Pinpoint the cell where the given text exists, returning its (X, Y) midpoint coordinate. 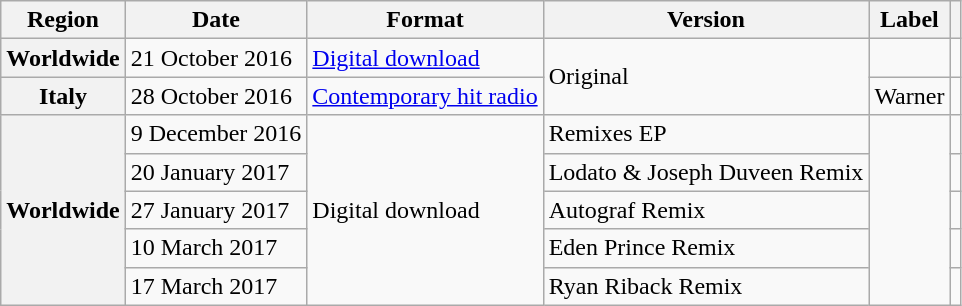
Lodato & Joseph Duveen Remix (706, 172)
Ryan Riback Remix (706, 286)
Date (216, 20)
21 October 2016 (216, 58)
Autograf Remix (706, 210)
Region (63, 20)
20 January 2017 (216, 172)
Contemporary hit radio (425, 96)
Eden Prince Remix (706, 248)
Italy (63, 96)
Remixes EP (706, 134)
9 December 2016 (216, 134)
28 October 2016 (216, 96)
10 March 2017 (216, 248)
Warner (910, 96)
Original (706, 77)
Version (706, 20)
Format (425, 20)
17 March 2017 (216, 286)
27 January 2017 (216, 210)
Label (910, 20)
